Determine the [x, y] coordinate at the center of the cell enclosing the given text.  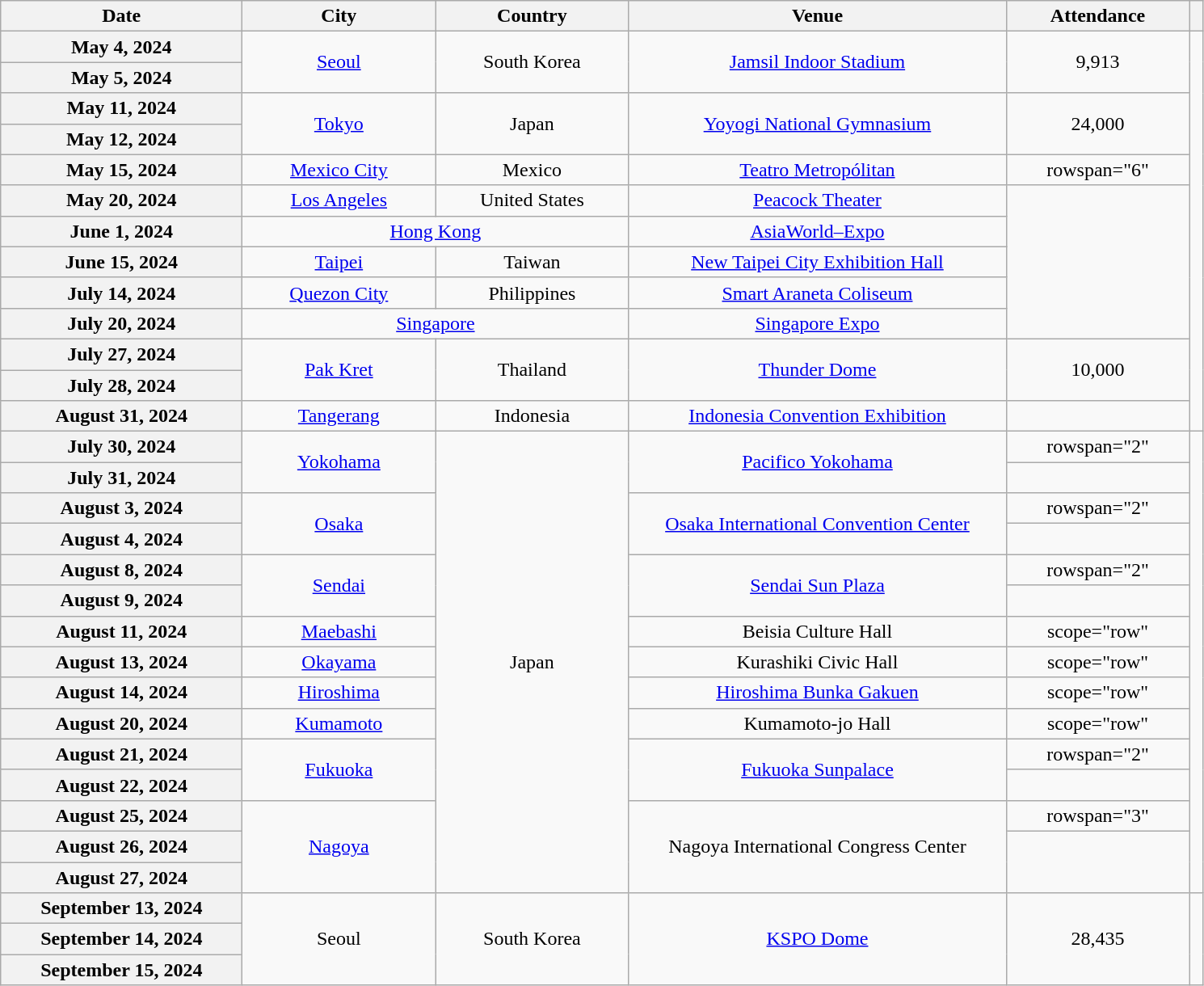
August 8, 2024 [121, 570]
Country [532, 16]
July 31, 2024 [121, 478]
AsiaWorld–Expo [818, 231]
New Taipei City Exhibition Hall [818, 262]
Thunder Dome [818, 369]
Singapore Expo [818, 323]
Nagoya [339, 846]
rowspan="6" [1097, 170]
KSPO Dome [818, 939]
August 21, 2024 [121, 754]
Philippines [532, 293]
Beisia Culture Hall [818, 631]
Yoyogi National Gymnasium [818, 124]
September 13, 2024 [121, 908]
Teatro Metropólitan [818, 170]
September 14, 2024 [121, 939]
Fukuoka Sunpalace [818, 769]
Taipei [339, 262]
August 4, 2024 [121, 539]
August 13, 2024 [121, 662]
August 3, 2024 [121, 508]
Indonesia Convention Exhibition [818, 416]
9,913 [1097, 62]
August 9, 2024 [121, 600]
City [339, 16]
August 20, 2024 [121, 723]
Attendance [1097, 16]
24,000 [1097, 124]
July 20, 2024 [121, 323]
Sendai Sun Plaza [818, 585]
Osaka International Convention Center [818, 524]
Nagoya International Congress Center [818, 846]
Venue [818, 16]
May 11, 2024 [121, 108]
Sendai [339, 585]
Osaka [339, 524]
July 28, 2024 [121, 386]
May 12, 2024 [121, 139]
May 15, 2024 [121, 170]
May 5, 2024 [121, 78]
Thailand [532, 369]
August 26, 2024 [121, 846]
Yokohama [339, 462]
United States [532, 200]
Peacock Theater [818, 200]
Kumamoto-jo Hall [818, 723]
June 15, 2024 [121, 262]
rowspan="3" [1097, 815]
Date [121, 16]
July 14, 2024 [121, 293]
Indonesia [532, 416]
Hiroshima [339, 693]
September 15, 2024 [121, 970]
July 27, 2024 [121, 354]
May 4, 2024 [121, 47]
Quezon City [339, 293]
Mexico [532, 170]
28,435 [1097, 939]
Singapore [436, 323]
Pacifico Yokohama [818, 462]
Kurashiki Civic Hall [818, 662]
Jamsil Indoor Stadium [818, 62]
July 30, 2024 [121, 447]
August 11, 2024 [121, 631]
August 27, 2024 [121, 877]
August 25, 2024 [121, 815]
Pak Kret [339, 369]
10,000 [1097, 369]
Hiroshima Bunka Gakuen [818, 693]
August 31, 2024 [121, 416]
Smart Araneta Coliseum [818, 293]
Maebashi [339, 631]
Fukuoka [339, 769]
Tangerang [339, 416]
Okayama [339, 662]
Tokyo [339, 124]
August 14, 2024 [121, 693]
Los Angeles [339, 200]
June 1, 2024 [121, 231]
Taiwan [532, 262]
May 20, 2024 [121, 200]
Kumamoto [339, 723]
Mexico City [339, 170]
Hong Kong [436, 231]
August 22, 2024 [121, 785]
